Find where the given text appears and provide that cell's center as (X, Y) coordinate. 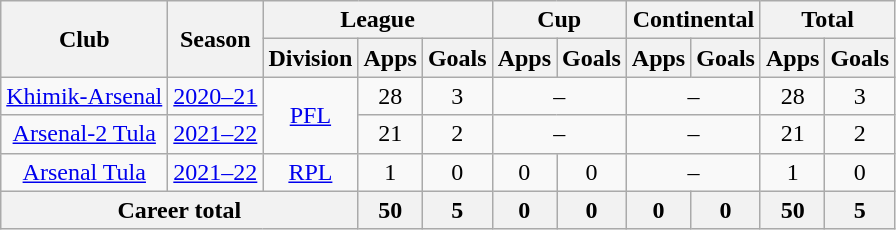
Arsenal-2 Tula (84, 134)
Division (310, 58)
Cup (559, 20)
Career total (180, 210)
PFL (310, 115)
Total (827, 20)
RPL (310, 172)
Club (84, 39)
Khimik-Arsenal (84, 96)
League (378, 20)
Season (216, 39)
Continental (693, 20)
2020–21 (216, 96)
Arsenal Tula (84, 172)
